Capture the cell that displays the provided text and extract its (X, Y) central coordinate. 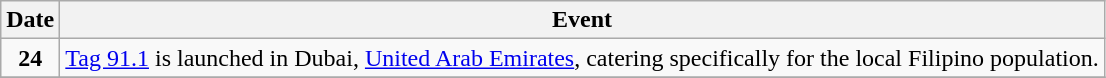
Event (582, 20)
Tag 91.1 is launched in Dubai, United Arab Emirates, catering specifically for the local Filipino population. (582, 58)
24 (30, 58)
Date (30, 20)
